Scan for the cell matching the given text and deliver its (x, y) coordinate at center. 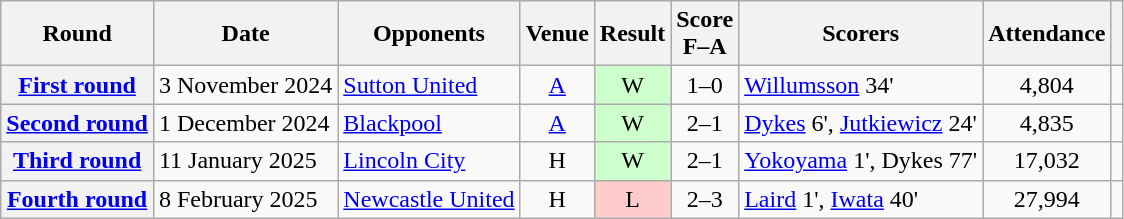
Attendance (1047, 34)
Blackpool (429, 123)
Date (245, 34)
Laird 1', Iwata 40' (861, 199)
3 November 2024 (245, 85)
2–3 (705, 199)
Willumsson 34' (861, 85)
27,994 (1047, 199)
Fourth round (78, 199)
1 December 2024 (245, 123)
Dykes 6', Jutkiewicz 24' (861, 123)
Result (632, 34)
4,835 (1047, 123)
Second round (78, 123)
Scorers (861, 34)
4,804 (1047, 85)
Newcastle United (429, 199)
First round (78, 85)
17,032 (1047, 161)
Yokoyama 1', Dykes 77' (861, 161)
Third round (78, 161)
L (632, 199)
Lincoln City (429, 161)
Opponents (429, 34)
Venue (557, 34)
8 February 2025 (245, 199)
1–0 (705, 85)
ScoreF–A (705, 34)
11 January 2025 (245, 161)
Round (78, 34)
Sutton United (429, 85)
